For the text-containing cell, return its midpoint in [x, y] coordinate format. 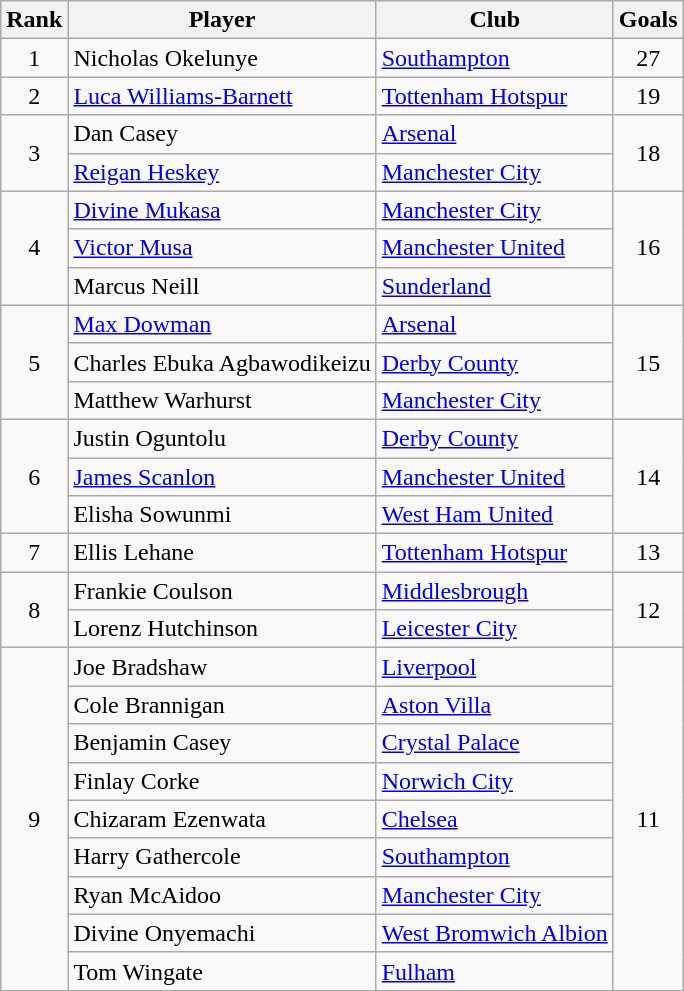
Dan Casey [222, 134]
Marcus Neill [222, 286]
Elisha Sowunmi [222, 515]
4 [34, 248]
James Scanlon [222, 477]
5 [34, 362]
Middlesbrough [494, 591]
12 [648, 610]
Chelsea [494, 819]
Fulham [494, 971]
Charles Ebuka Agbawodikeizu [222, 362]
Ellis Lehane [222, 553]
Crystal Palace [494, 743]
6 [34, 476]
Tom Wingate [222, 971]
Finlay Corke [222, 781]
13 [648, 553]
Leicester City [494, 629]
Cole Brannigan [222, 705]
Rank [34, 20]
Aston Villa [494, 705]
Justin Oguntolu [222, 438]
Victor Musa [222, 248]
Divine Onyemachi [222, 933]
11 [648, 820]
West Ham United [494, 515]
Player [222, 20]
Nicholas Okelunye [222, 58]
7 [34, 553]
16 [648, 248]
Norwich City [494, 781]
West Bromwich Albion [494, 933]
Ryan McAidoo [222, 895]
3 [34, 153]
14 [648, 476]
Goals [648, 20]
18 [648, 153]
Harry Gathercole [222, 857]
Max Dowman [222, 324]
Lorenz Hutchinson [222, 629]
15 [648, 362]
Luca Williams-Barnett [222, 96]
Liverpool [494, 667]
8 [34, 610]
Frankie Coulson [222, 591]
Matthew Warhurst [222, 400]
9 [34, 820]
1 [34, 58]
Benjamin Casey [222, 743]
Sunderland [494, 286]
Divine Mukasa [222, 210]
27 [648, 58]
2 [34, 96]
Reigan Heskey [222, 172]
Chizaram Ezenwata [222, 819]
Joe Bradshaw [222, 667]
19 [648, 96]
Club [494, 20]
